Provide the [X, Y] coordinate of the cell's center where the given text is located.  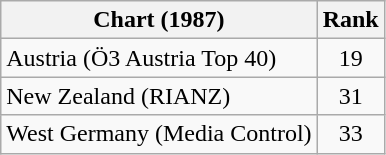
Austria (Ö3 Austria Top 40) [159, 58]
33 [350, 134]
19 [350, 58]
New Zealand (RIANZ) [159, 96]
31 [350, 96]
West Germany (Media Control) [159, 134]
Chart (1987) [159, 20]
Rank [350, 20]
